Scan for the cell matching the given text and deliver its [X, Y] coordinate at center. 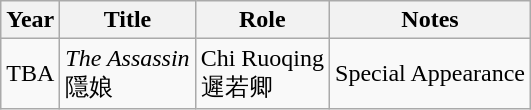
Notes [430, 20]
Year [30, 20]
Special Appearance [430, 74]
Chi Ruoqing遲若卿 [262, 74]
The Assassin隱娘 [128, 74]
TBA [30, 74]
Role [262, 20]
Title [128, 20]
